Provide the (x, y) coordinate of the cell's center where the given text is located.  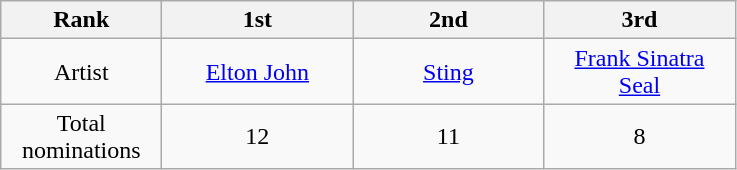
Total nominations (82, 136)
2nd (448, 20)
Artist (82, 72)
Sting (448, 72)
Frank SinatraSeal (640, 72)
8 (640, 136)
3rd (640, 20)
Rank (82, 20)
1st (258, 20)
12 (258, 136)
Elton John (258, 72)
11 (448, 136)
